From the cell containing the given text, extract its center point as [x, y] coordinate. 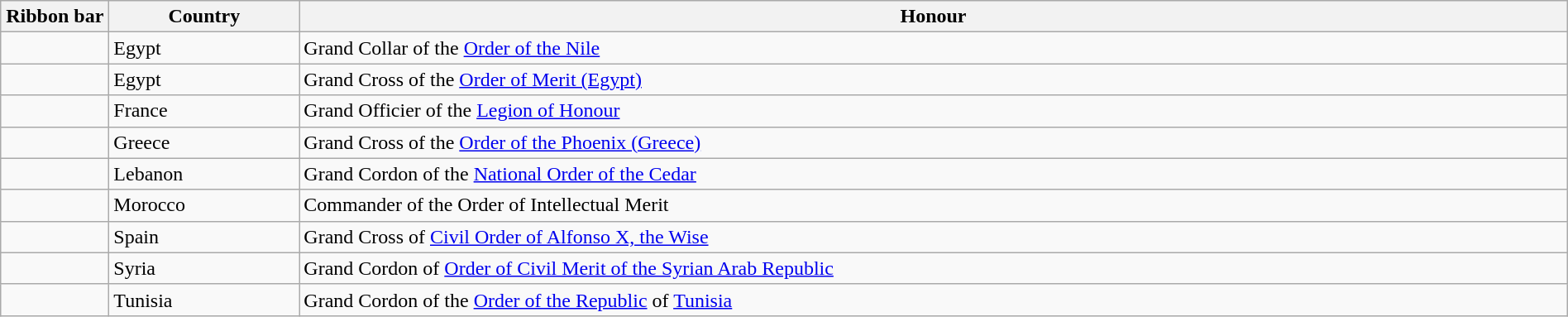
Morocco [204, 205]
Grand Collar of the Order of the Nile [933, 48]
Grand Cross of the Order of Merit (Egypt) [933, 79]
Ribbon bar [55, 17]
Tunisia [204, 300]
Grand Cordon of the National Order of the Cedar [933, 174]
Grand Officier of the Legion of Honour [933, 111]
Greece [204, 142]
Spain [204, 237]
Lebanon [204, 174]
France [204, 111]
Commander of the Order of Intellectual Merit [933, 205]
Honour [933, 17]
Grand Cross of Civil Order of Alfonso X, the Wise [933, 237]
Country [204, 17]
Grand Cordon of the Order of the Republic of Tunisia [933, 300]
Grand Cordon of Order of Civil Merit of the Syrian Arab Republic [933, 268]
Syria [204, 268]
Grand Cross of the Order of the Phoenix (Greece) [933, 142]
